Pinpoint the cell where the given text exists, returning its (X, Y) midpoint coordinate. 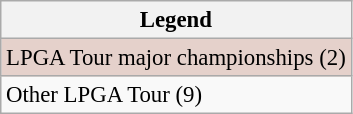
LPGA Tour major championships (2) (176, 58)
Other LPGA Tour (9) (176, 95)
Legend (176, 20)
